Find where the given text appears and provide that cell's center as (x, y) coordinate. 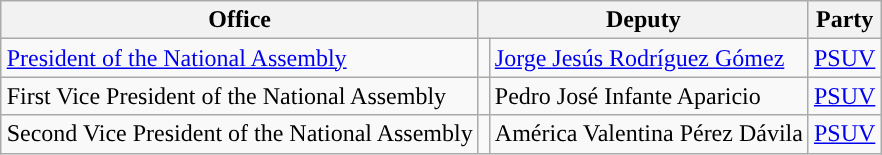
Party (844, 20)
Pedro José Infante Aparicio (648, 96)
First Vice President of the National Assembly (240, 96)
President of the National Assembly (240, 58)
América Valentina Pérez Dávila (648, 134)
Second Vice President of the National Assembly (240, 134)
Jorge Jesús Rodríguez Gómez (648, 58)
Office (240, 20)
Deputy (643, 20)
